Search for the cell housing the specified text and yield its [X, Y] center coordinate. 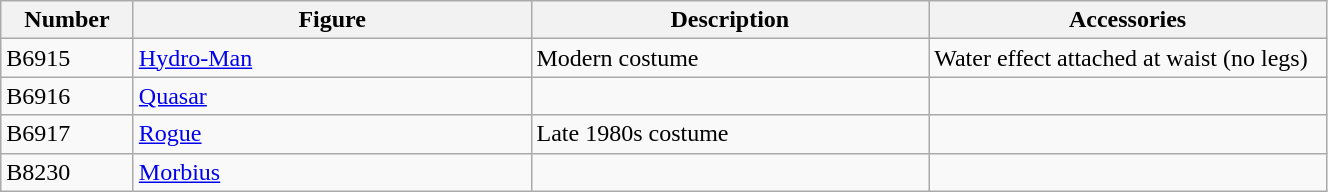
Number [68, 20]
Hydro-Man [332, 58]
B6917 [68, 134]
Morbius [332, 172]
Accessories [1128, 20]
Rogue [332, 134]
Quasar [332, 96]
B6916 [68, 96]
Figure [332, 20]
B6915 [68, 58]
Description [730, 20]
B8230 [68, 172]
Late 1980s costume [730, 134]
Water effect attached at waist (no legs) [1128, 58]
Modern costume [730, 58]
